Output the (X, Y) coordinate of the center of the cell containing the given text.  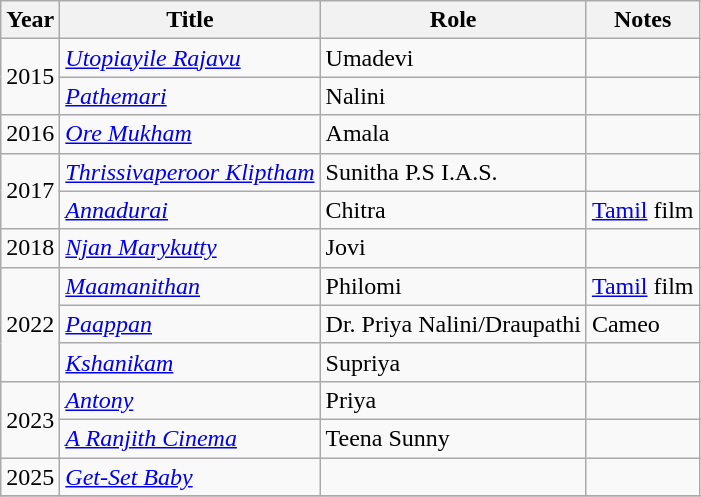
Dr. Priya Nalini/Draupathi (453, 324)
2015 (30, 77)
Teena Sunny (453, 438)
Nalini (453, 96)
Amala (453, 134)
Jovi (453, 248)
Antony (190, 400)
Njan Marykutty (190, 248)
Priya (453, 400)
Philomi (453, 286)
Supriya (453, 362)
Chitra (453, 210)
2023 (30, 419)
Notes (642, 20)
Year (30, 20)
Utopiayile Rajavu (190, 58)
Sunitha P.S I.A.S. (453, 172)
Role (453, 20)
Thrissivaperoor Kliptham (190, 172)
Annadurai (190, 210)
2016 (30, 134)
Maamanithan (190, 286)
Title (190, 20)
2018 (30, 248)
Umadevi (453, 58)
2017 (30, 191)
Kshanikam (190, 362)
Cameo (642, 324)
A Ranjith Cinema (190, 438)
Get-Set Baby (190, 477)
2022 (30, 324)
2025 (30, 477)
Ore Mukham (190, 134)
Pathemari (190, 96)
Paappan (190, 324)
